Search for the cell housing the specified text and yield its (X, Y) center coordinate. 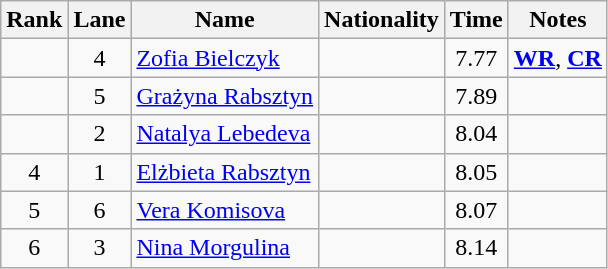
8.14 (476, 248)
8.05 (476, 172)
Notes (558, 20)
8.04 (476, 134)
WR, CR (558, 58)
Grażyna Rabsztyn (225, 96)
8.07 (476, 210)
7.77 (476, 58)
1 (100, 172)
3 (100, 248)
2 (100, 134)
Natalya Lebedeva (225, 134)
Lane (100, 20)
Zofia Bielczyk (225, 58)
Rank (34, 20)
Elżbieta Rabsztyn (225, 172)
7.89 (476, 96)
Time (476, 20)
Name (225, 20)
Nina Morgulina (225, 248)
Nationality (382, 20)
Vera Komisova (225, 210)
